Extract the [x, y] coordinate from the center of the cell holding the provided text.  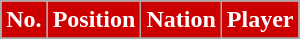
Position [94, 20]
Player [260, 20]
Nation [181, 20]
No. [24, 20]
